For the text-containing cell, return its midpoint in [X, Y] coordinate format. 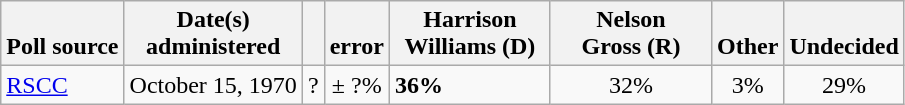
October 15, 1970 [213, 85]
Undecided [844, 34]
36% [470, 85]
± ?% [356, 85]
Date(s)administered [213, 34]
RSCC [62, 85]
32% [630, 85]
NelsonGross (R) [630, 34]
error [356, 34]
? [313, 85]
3% [747, 85]
HarrisonWilliams (D) [470, 34]
Poll source [62, 34]
29% [844, 85]
Other [747, 34]
